Locate the cell with the specified text and output its (x, y) center coordinate. 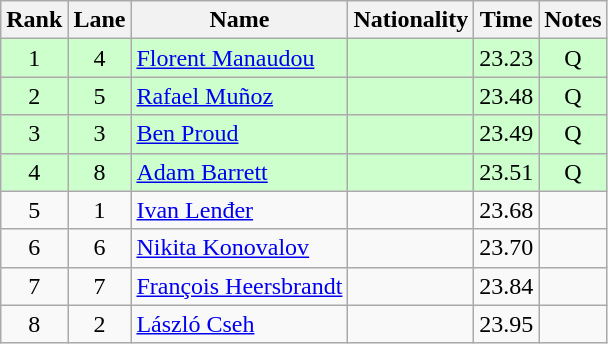
Nikita Konovalov (240, 248)
23.49 (506, 134)
Rafael Muñoz (240, 96)
László Cseh (240, 324)
Rank (34, 20)
23.84 (506, 286)
Notes (573, 20)
François Heersbrandt (240, 286)
Lane (100, 20)
Name (240, 20)
Nationality (411, 20)
23.95 (506, 324)
Ben Proud (240, 134)
Time (506, 20)
Ivan Lenđer (240, 210)
23.70 (506, 248)
Adam Barrett (240, 172)
Florent Manaudou (240, 58)
23.68 (506, 210)
23.23 (506, 58)
23.51 (506, 172)
23.48 (506, 96)
